Locate the cell with the specified text and output its [x, y] center coordinate. 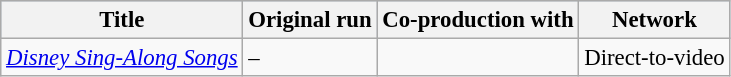
– [310, 58]
Original run [310, 20]
Network [654, 20]
Co-production with [478, 20]
Disney Sing-Along Songs [122, 58]
Title [122, 20]
Direct-to-video [654, 58]
